Identify which cell holds the provided text, then report its [x, y] central coordinate. 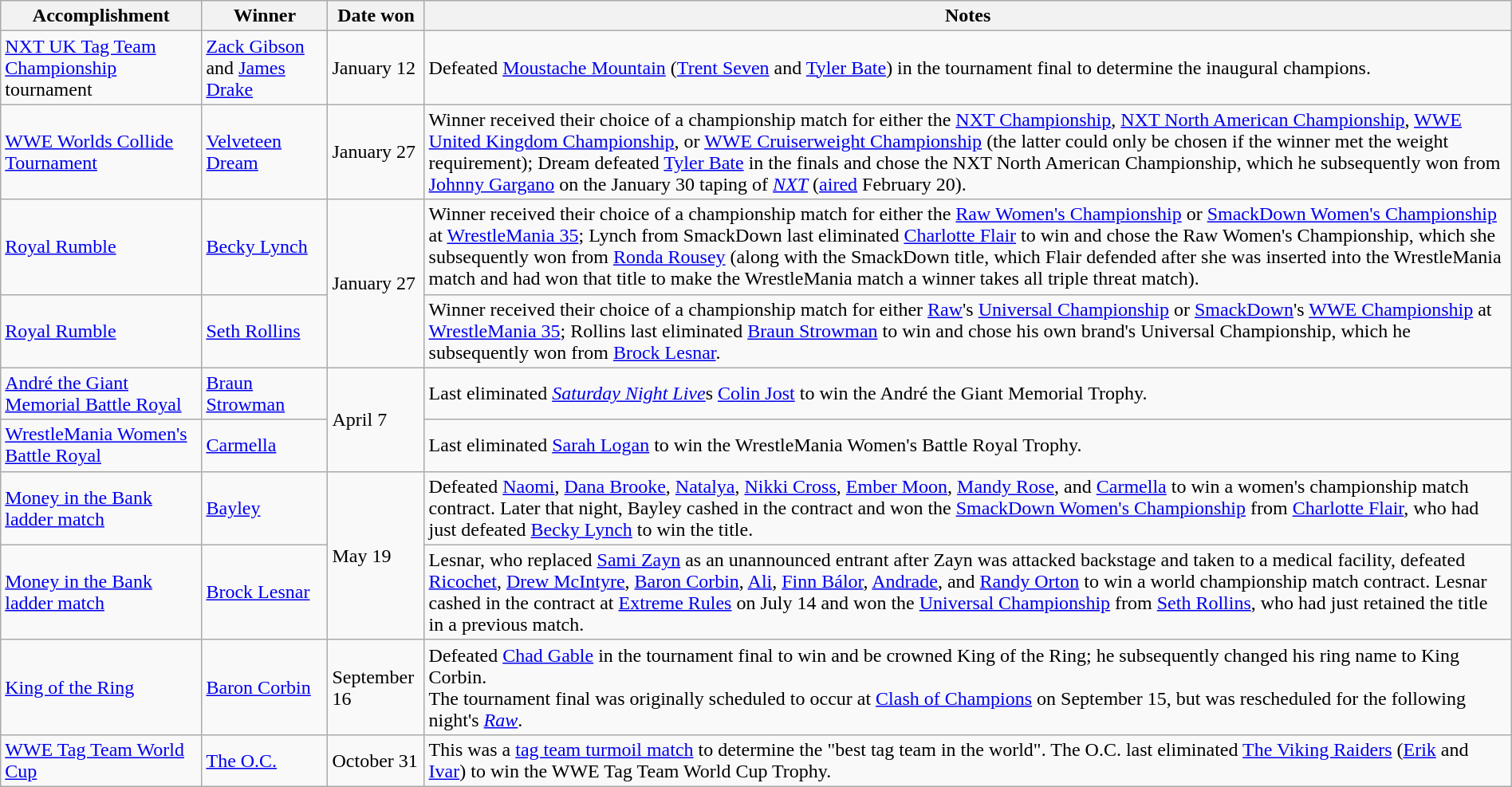
Bayley [265, 508]
Braun Strowman [265, 394]
Notes [968, 16]
September 16 [376, 687]
The O.C. [265, 761]
King of the Ring [101, 687]
WWE Worlds Collide Tournament [101, 151]
Baron Corbin [265, 687]
Seth Rollins [265, 331]
Winner [265, 16]
WrestleMania Women's Battle Royal [101, 445]
WWE Tag Team World Cup [101, 761]
Last eliminated Sarah Logan to win the WrestleMania Women's Battle Royal Trophy. [968, 445]
Accomplishment [101, 16]
Date won [376, 16]
Brock Lesnar [265, 592]
April 7 [376, 419]
Defeated Moustache Mountain (Trent Seven and Tyler Bate) in the tournament final to determine the inaugural champions. [968, 68]
NXT UK Tag Team Championship tournament [101, 68]
Last eliminated Saturday Night Lives Colin Jost to win the André the Giant Memorial Trophy. [968, 394]
Becky Lynch [265, 247]
André the Giant Memorial Battle Royal [101, 394]
Zack Gibson and James Drake [265, 68]
October 31 [376, 761]
Carmella [265, 445]
January 12 [376, 68]
Velveteen Dream [265, 151]
May 19 [376, 555]
